Determine the [X, Y] coordinate at the center of the cell enclosing the given text.  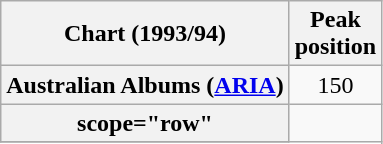
Chart (1993/94) [145, 34]
scope="row" [145, 123]
Australian Albums (ARIA) [145, 85]
150 [335, 85]
Peakposition [335, 34]
